From the cell containing the given text, extract its center point as (X, Y) coordinate. 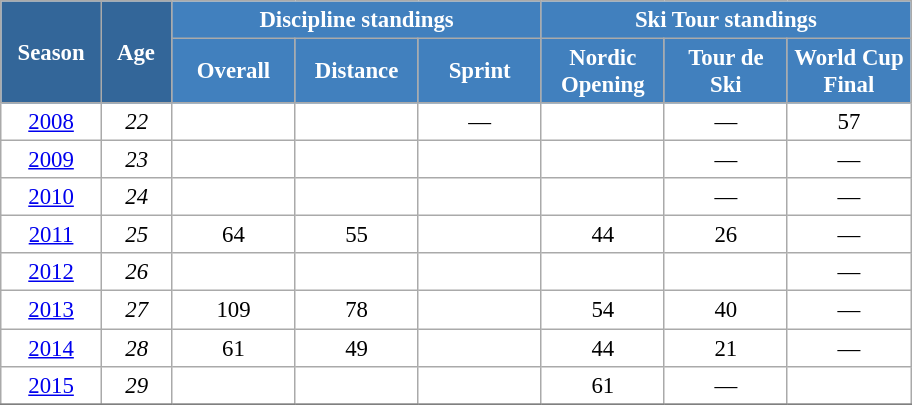
21 (726, 348)
2012 (52, 273)
Overall (234, 72)
78 (356, 310)
54 (602, 310)
109 (234, 310)
25 (136, 235)
2009 (52, 160)
40 (726, 310)
2014 (52, 348)
28 (136, 348)
Tour deSki (726, 72)
Ski Tour standings (726, 20)
2010 (52, 197)
2015 (52, 385)
2011 (52, 235)
Discipline standings (356, 20)
64 (234, 235)
55 (356, 235)
NordicOpening (602, 72)
27 (136, 310)
23 (136, 160)
Season (52, 52)
49 (356, 348)
29 (136, 385)
2013 (52, 310)
World CupFinal (848, 72)
Sprint (480, 72)
24 (136, 197)
57 (848, 122)
Distance (356, 72)
Age (136, 52)
22 (136, 122)
2008 (52, 122)
